Locate the cell with the specified text and output its (X, Y) center coordinate. 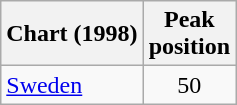
Sweden (72, 85)
50 (189, 85)
Peakposition (189, 34)
Chart (1998) (72, 34)
